Capture the cell that displays the provided text and extract its [x, y] central coordinate. 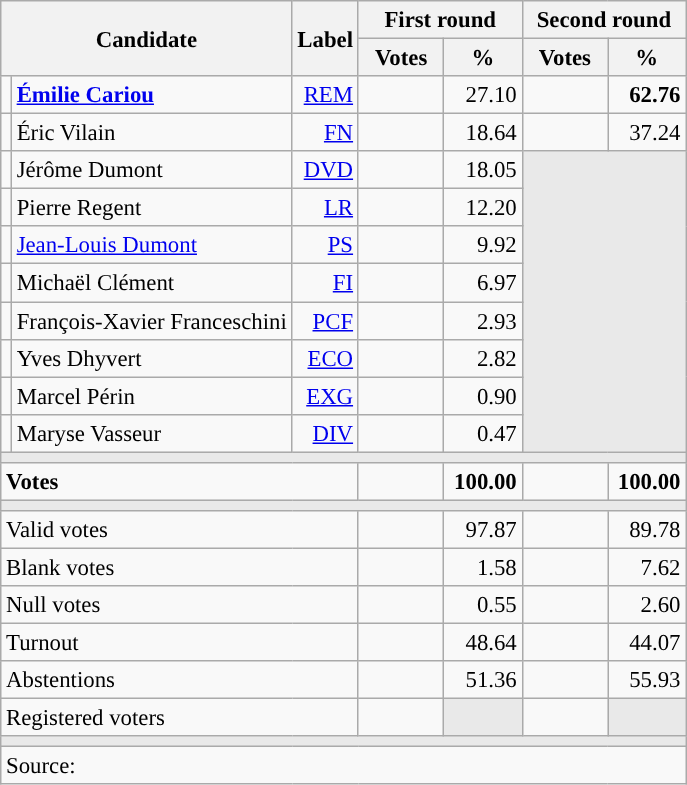
Maryse Vasseur [152, 433]
Blank votes [180, 567]
François-Xavier Franceschini [152, 321]
Michaël Clément [152, 283]
0.55 [483, 605]
2.93 [483, 321]
LR [325, 208]
55.93 [647, 680]
Null votes [180, 605]
Candidate [146, 38]
7.62 [647, 567]
48.64 [483, 643]
18.64 [483, 133]
1.58 [483, 567]
FI [325, 283]
DIV [325, 433]
89.78 [647, 530]
Registered voters [180, 718]
EXG [325, 396]
ECO [325, 358]
Marcel Périn [152, 396]
0.47 [483, 433]
Pierre Regent [152, 208]
Yves Dhyvert [152, 358]
62.76 [647, 95]
Jérôme Dumont [152, 170]
12.20 [483, 208]
44.07 [647, 643]
27.10 [483, 95]
Source: [344, 766]
37.24 [647, 133]
51.36 [483, 680]
Émilie Cariou [152, 95]
2.60 [647, 605]
First round [440, 20]
97.87 [483, 530]
Label [325, 38]
FN [325, 133]
9.92 [483, 245]
DVD [325, 170]
Valid votes [180, 530]
6.97 [483, 283]
PCF [325, 321]
REM [325, 95]
Second round [604, 20]
Turnout [180, 643]
0.90 [483, 396]
2.82 [483, 358]
PS [325, 245]
Abstentions [180, 680]
Jean-Louis Dumont [152, 245]
Éric Vilain [152, 133]
18.05 [483, 170]
